Identify which cell holds the provided text, then report its (X, Y) central coordinate. 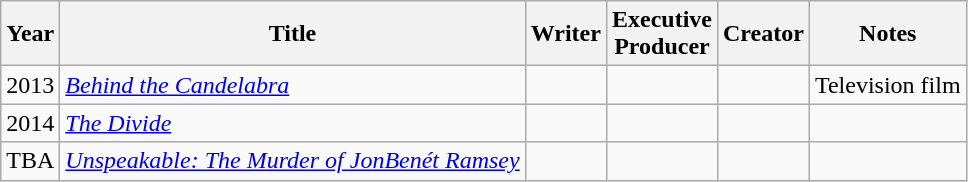
Notes (888, 34)
Creator (763, 34)
TBA (30, 161)
Unspeakable: The Murder of JonBenét Ramsey (292, 161)
The Divide (292, 123)
Behind the Candelabra (292, 85)
Writer (566, 34)
Title (292, 34)
Year (30, 34)
2013 (30, 85)
Television film (888, 85)
ExecutiveProducer (662, 34)
2014 (30, 123)
